Return the (X, Y) coordinate for the center point of the cell that contains the specified text.  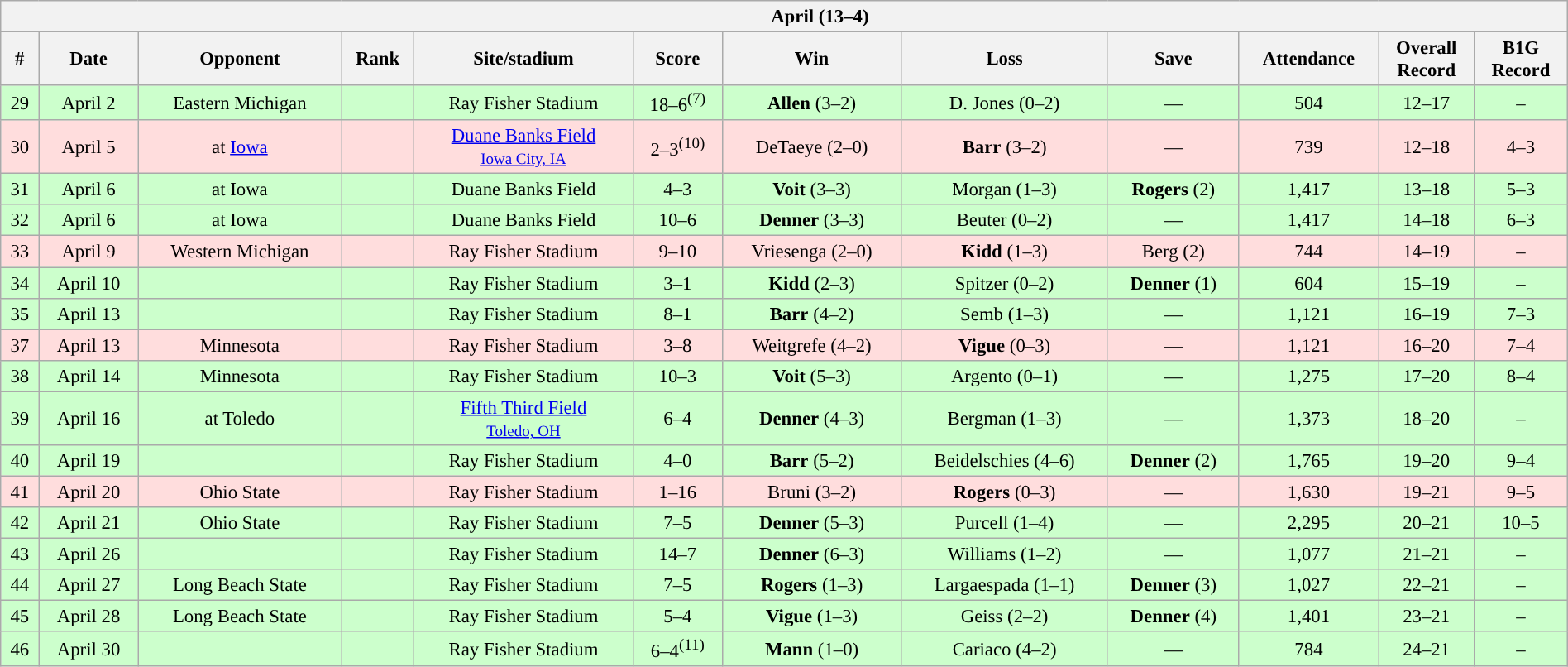
34 (20, 282)
Score (677, 58)
20–21 (1427, 523)
16–20 (1427, 345)
Kidd (1–3) (1005, 252)
Denner (4–3) (811, 419)
Loss (1005, 58)
Eastern Michigan (240, 103)
46 (20, 649)
Save (1173, 58)
6–4(11) (677, 649)
10–3 (677, 376)
1,275 (1308, 376)
Opponent (240, 58)
38 (20, 376)
Spitzer (0–2) (1005, 282)
2,295 (1308, 523)
Allen (3–2) (811, 103)
Barr (4–2) (811, 314)
Bergman (1–3) (1005, 419)
Cariaco (4–2) (1005, 649)
1,077 (1308, 554)
Denner (4) (1173, 616)
24–21 (1427, 649)
1,373 (1308, 419)
14–7 (677, 554)
1,027 (1308, 585)
12–17 (1427, 103)
14–18 (1427, 220)
1,765 (1308, 460)
784 (1308, 649)
Barr (3–2) (1005, 147)
15–19 (1427, 282)
1,630 (1308, 492)
April 14 (88, 376)
19–20 (1427, 460)
April 2 (88, 103)
4–0 (677, 460)
42 (20, 523)
10–5 (1522, 523)
45 (20, 616)
18–20 (1427, 419)
12–18 (1427, 147)
Fifth Third FieldToledo, OH (524, 419)
604 (1308, 282)
Rogers (0–3) (1005, 492)
37 (20, 345)
April 16 (88, 419)
Semb (1–3) (1005, 314)
6–4 (677, 419)
739 (1308, 147)
41 (20, 492)
Denner (3–3) (811, 220)
Vriesenga (2–0) (811, 252)
9–4 (1522, 460)
Voit (5–3) (811, 376)
April 19 (88, 460)
9–5 (1522, 492)
April 26 (88, 554)
Largaespada (1–1) (1005, 585)
April 30 (88, 649)
April 20 (88, 492)
Barr (5–2) (811, 460)
39 (20, 419)
Beidelschies (4–6) (1005, 460)
3–1 (677, 282)
40 (20, 460)
Mann (1–0) (811, 649)
16–19 (1427, 314)
B1GRecord (1522, 58)
Rogers (2) (1173, 190)
5–3 (1522, 190)
30 (20, 147)
Kidd (2–3) (811, 282)
Duane Banks FieldIowa City, IA (524, 147)
33 (20, 252)
April (13–4) (784, 17)
22–21 (1427, 585)
Argento (0–1) (1005, 376)
1,401 (1308, 616)
Williams (1–2) (1005, 554)
10–6 (677, 220)
8–4 (1522, 376)
April 9 (88, 252)
Date (88, 58)
Vigue (1–3) (811, 616)
21–21 (1427, 554)
Denner (3) (1173, 585)
6–3 (1522, 220)
14–19 (1427, 252)
1–16 (677, 492)
3–8 (677, 345)
35 (20, 314)
23–21 (1427, 616)
Site/stadium (524, 58)
Denner (2) (1173, 460)
Geiss (2–2) (1005, 616)
at Toledo (240, 419)
13–18 (1427, 190)
9–10 (677, 252)
7–3 (1522, 314)
7–4 (1522, 345)
Beuter (0–2) (1005, 220)
April 27 (88, 585)
Bruni (3–2) (811, 492)
32 (20, 220)
17–20 (1427, 376)
Voit (3–3) (811, 190)
# (20, 58)
504 (1308, 103)
29 (20, 103)
D. Jones (0–2) (1005, 103)
18–6(7) (677, 103)
OverallRecord (1427, 58)
April 21 (88, 523)
Weitgrefe (4–2) (811, 345)
Attendance (1308, 58)
744 (1308, 252)
2–3(10) (677, 147)
Rogers (1–3) (811, 585)
April 28 (88, 616)
8–1 (677, 314)
19–21 (1427, 492)
Western Michigan (240, 252)
April 10 (88, 282)
31 (20, 190)
Rank (378, 58)
DeTaeye (2–0) (811, 147)
Win (811, 58)
Morgan (1–3) (1005, 190)
April 5 (88, 147)
Denner (1) (1173, 282)
Denner (6–3) (811, 554)
44 (20, 585)
Berg (2) (1173, 252)
Denner (5–3) (811, 523)
43 (20, 554)
5–4 (677, 616)
Purcell (1–4) (1005, 523)
Vigue (0–3) (1005, 345)
